Capture the cell that displays the provided text and extract its [X, Y] central coordinate. 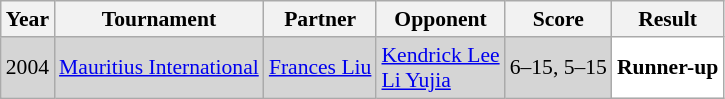
Kendrick Lee Li Yujia [440, 68]
Mauritius International [159, 68]
Runner-up [668, 68]
Frances Liu [320, 68]
2004 [28, 68]
Opponent [440, 19]
Score [558, 19]
Result [668, 19]
6–15, 5–15 [558, 68]
Year [28, 19]
Partner [320, 19]
Tournament [159, 19]
